Locate the cell with the specified text and output its (x, y) center coordinate. 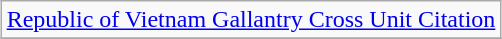
Republic of Vietnam Gallantry Cross Unit Citation (251, 20)
